For the text-containing cell, return its midpoint in (X, Y) coordinate format. 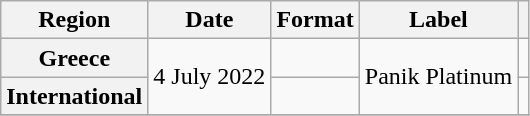
4 July 2022 (210, 77)
Panik Platinum (438, 77)
International (74, 96)
Region (74, 20)
Label (438, 20)
Date (210, 20)
Greece (74, 58)
Format (315, 20)
